Identify which cell holds the provided text, then report its [X, Y] central coordinate. 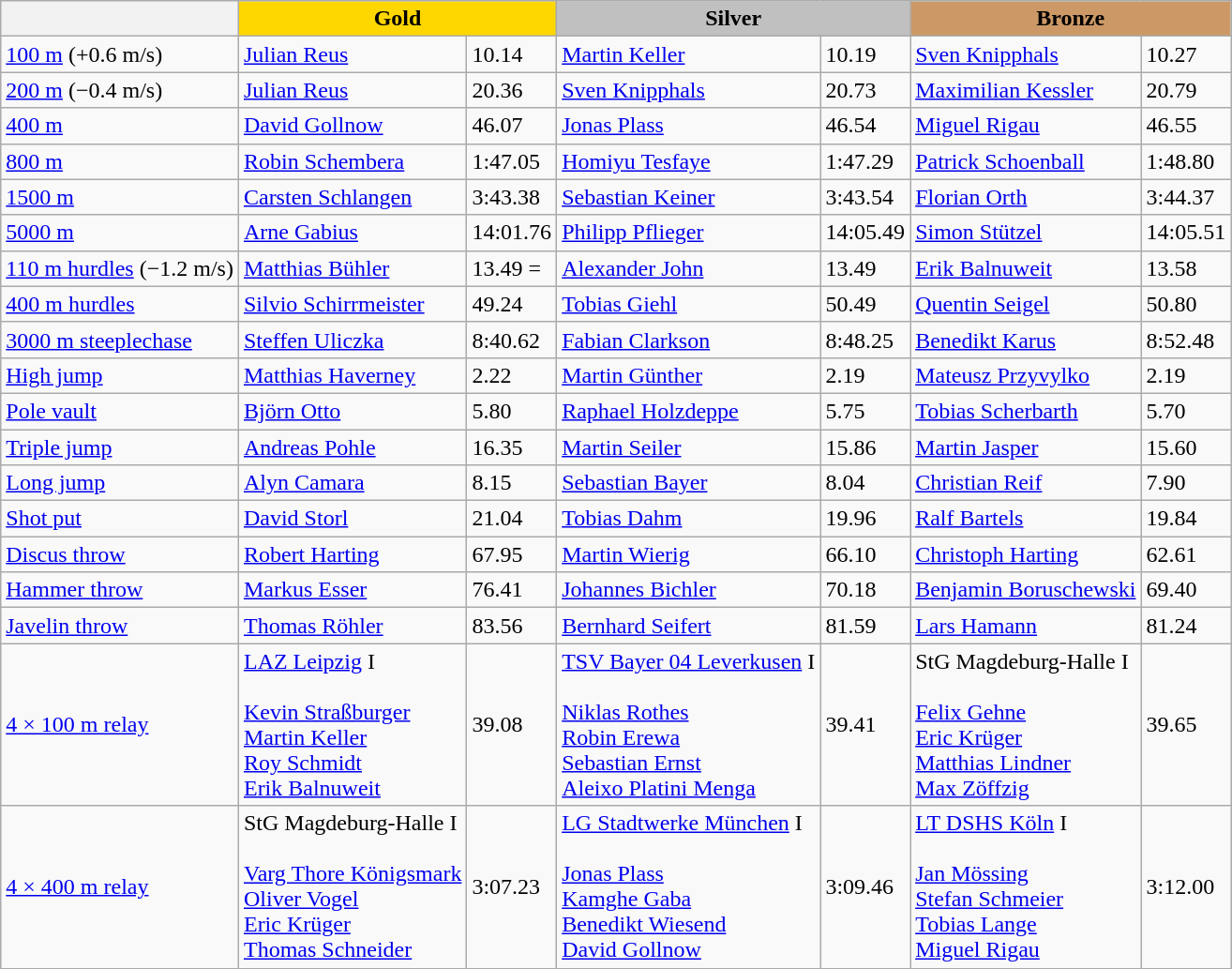
14:01.76 [512, 233]
19.96 [865, 519]
8:40.62 [512, 340]
14:05.49 [865, 233]
Maximilian Kessler [1026, 90]
46.55 [1186, 126]
TSV Bayer 04 Leverkusen I Niklas Rothes Robin Erewa Sebastian Ernst Aleixo Platini Menga [688, 724]
Benjamin Boruschewski [1026, 590]
39.08 [512, 724]
3:43.38 [512, 197]
Pole vault [120, 411]
Martin Günther [688, 375]
3:44.37 [1186, 197]
Robin Schembera [353, 161]
50.49 [865, 304]
LT DSHS Köln I Jan Mössing Stefan Schmeier Tobias Lange Miguel Rigau [1026, 887]
Bronze [1071, 19]
4 × 100 m relay [120, 724]
5.80 [512, 411]
Miguel Rigau [1026, 126]
Martin Keller [688, 54]
66.10 [865, 554]
StG Magdeburg-Halle I Varg Thore Königsmark Oliver Vogel Eric Krüger Thomas Schneider [353, 887]
Jonas Plass [688, 126]
LAZ Leipzig I Kevin Straßburger Martin Keller Roy Schmidt Erik Balnuweit [353, 724]
1500 m [120, 197]
16.35 [512, 447]
49.24 [512, 304]
Martin Jasper [1026, 447]
62.61 [1186, 554]
8.04 [865, 483]
3:09.46 [865, 887]
10.14 [512, 54]
20.79 [1186, 90]
Florian Orth [1026, 197]
110 m hurdles (−1.2 m/s) [120, 268]
69.40 [1186, 590]
Long jump [120, 483]
1:47.05 [512, 161]
Mateusz Przyvylko [1026, 375]
Simon Stützel [1026, 233]
14:05.51 [1186, 233]
Johannes Bichler [688, 590]
Fabian Clarkson [688, 340]
Discus throw [120, 554]
Arne Gabius [353, 233]
50.80 [1186, 304]
Gold [398, 19]
5.70 [1186, 411]
Javelin throw [120, 626]
Thomas Röhler [353, 626]
Matthias Haverney [353, 375]
2.22 [512, 375]
Benedikt Karus [1026, 340]
21.04 [512, 519]
Tobias Giehl [688, 304]
Martin Seiler [688, 447]
Markus Esser [353, 590]
Tobias Dahm [688, 519]
Quentin Seigel [1026, 304]
Alexander John [688, 268]
Matthias Bühler [353, 268]
800 m [120, 161]
46.54 [865, 126]
5.75 [865, 411]
15.86 [865, 447]
Sebastian Keiner [688, 197]
8.15 [512, 483]
5000 m [120, 233]
400 m hurdles [120, 304]
100 m (+0.6 m/s) [120, 54]
13.58 [1186, 268]
46.07 [512, 126]
70.18 [865, 590]
13.49 [865, 268]
10.19 [865, 54]
200 m (−0.4 m/s) [120, 90]
Erik Balnuweit [1026, 268]
David Storl [353, 519]
39.65 [1186, 724]
3:43.54 [865, 197]
20.36 [512, 90]
Bernhard Seifert [688, 626]
3:07.23 [512, 887]
10.27 [1186, 54]
High jump [120, 375]
Triple jump [120, 447]
15.60 [1186, 447]
20.73 [865, 90]
Robert Harting [353, 554]
1:48.80 [1186, 161]
Alyn Camara [353, 483]
1:47.29 [865, 161]
81.59 [865, 626]
Steffen Uliczka [353, 340]
8:48.25 [865, 340]
StG Magdeburg-Halle I Felix Gehne Eric Krüger Matthias Lindner Max Zöffzig [1026, 724]
Silver [733, 19]
81.24 [1186, 626]
Christian Reif [1026, 483]
Hammer throw [120, 590]
83.56 [512, 626]
Carsten Schlangen [353, 197]
Homiyu Tesfaye [688, 161]
7.90 [1186, 483]
Shot put [120, 519]
67.95 [512, 554]
Tobias Scherbarth [1026, 411]
Raphael Holzdeppe [688, 411]
8:52.48 [1186, 340]
39.41 [865, 724]
13.49 = [512, 268]
76.41 [512, 590]
4 × 400 m relay [120, 887]
Philipp Pflieger [688, 233]
Martin Wierig [688, 554]
400 m [120, 126]
Björn Otto [353, 411]
Lars Hamann [1026, 626]
Andreas Pohle [353, 447]
Silvio Schirrmeister [353, 304]
3000 m steeplechase [120, 340]
Patrick Schoenball [1026, 161]
19.84 [1186, 519]
LG Stadtwerke München I Jonas Plass Kamghe Gaba Benedikt Wiesend David Gollnow [688, 887]
Christoph Harting [1026, 554]
David Gollnow [353, 126]
Sebastian Bayer [688, 483]
3:12.00 [1186, 887]
Ralf Bartels [1026, 519]
